Scan for the cell matching the given text and deliver its (x, y) coordinate at center. 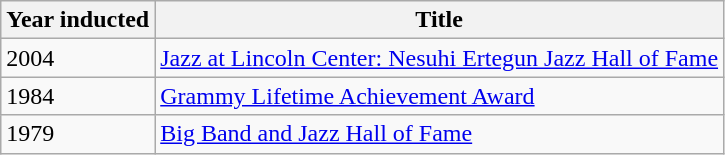
Jazz at Lincoln Center: Nesuhi Ertegun Jazz Hall of Fame (440, 58)
1979 (78, 134)
Year inducted (78, 20)
2004 (78, 58)
Grammy Lifetime Achievement Award (440, 96)
Big Band and Jazz Hall of Fame (440, 134)
Title (440, 20)
1984 (78, 96)
